Find where the given text appears and provide that cell's center as [X, Y] coordinate. 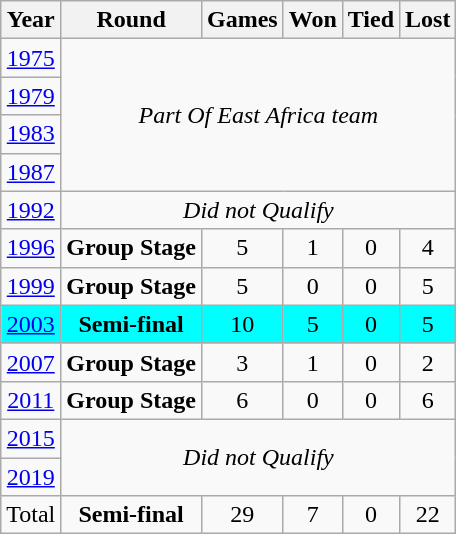
1975 [31, 58]
1987 [31, 172]
7 [312, 515]
1983 [31, 134]
Won [312, 20]
1979 [31, 96]
10 [242, 324]
4 [428, 248]
Tied [370, 20]
Round [132, 20]
Lost [428, 20]
Total [31, 515]
Year [31, 20]
Games [242, 20]
2015 [31, 438]
2007 [31, 362]
22 [428, 515]
2019 [31, 477]
2 [428, 362]
3 [242, 362]
1999 [31, 286]
2011 [31, 400]
1996 [31, 248]
29 [242, 515]
Part Of East Africa team [258, 115]
1992 [31, 210]
2003 [31, 324]
